Find where the given text appears and provide that cell's center as (x, y) coordinate. 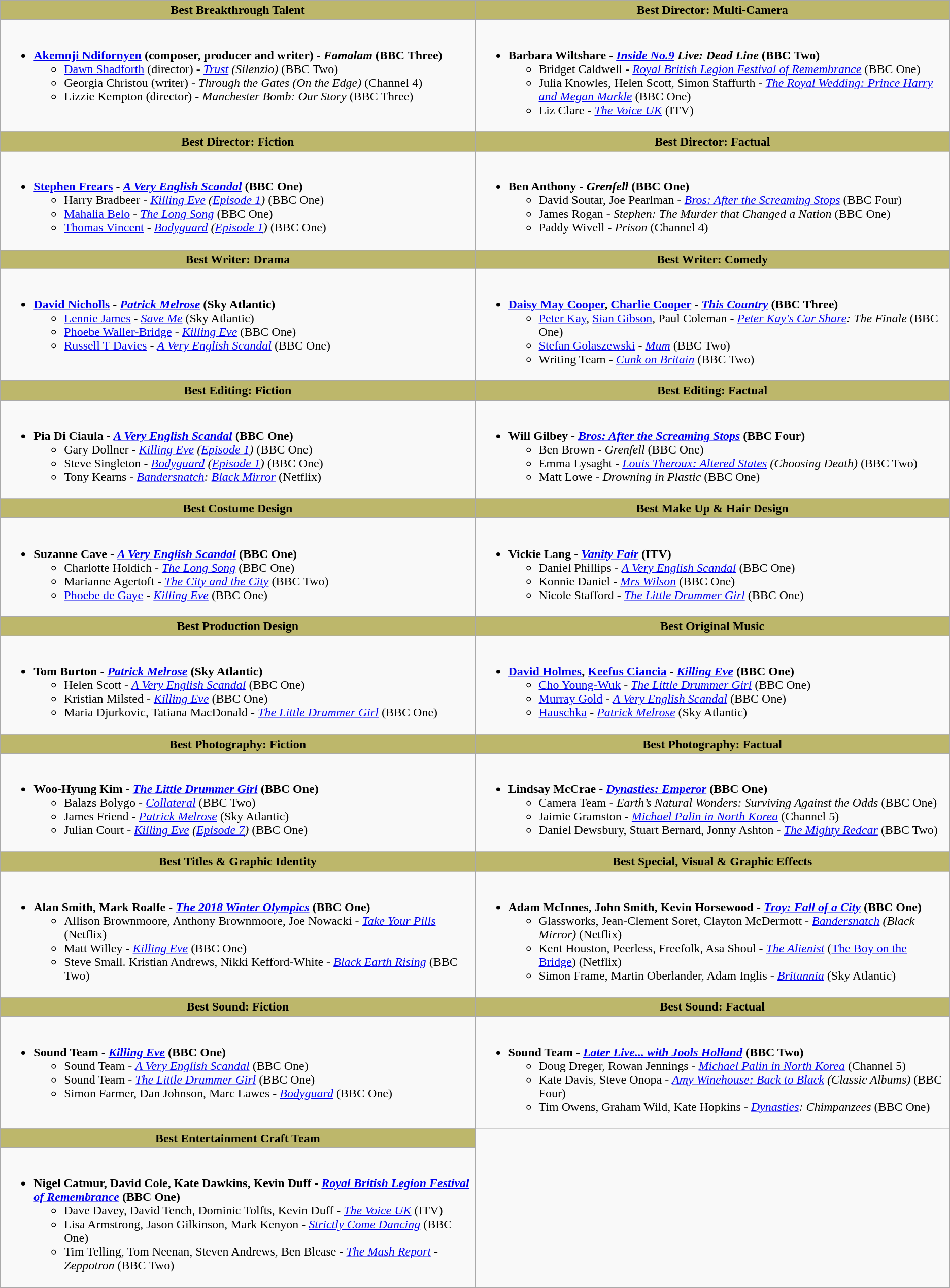
Best Sound: Factual (712, 1007)
Best Sound: Fiction (237, 1007)
Best Breakthrough Talent (237, 10)
Best Director: Fiction (237, 142)
Best Photography: Factual (712, 744)
Best Special, Visual & Graphic Effects (712, 862)
Best Make Up & Hair Design (712, 508)
Best Editing: Factual (712, 391)
Best Costume Design (237, 508)
Best Entertainment Craft Team (237, 1138)
Best Titles & Graphic Identity (237, 862)
Best Photography: Fiction (237, 744)
Best Original Music (712, 626)
Best Director: Multi-Camera (712, 10)
Best Production Design (237, 626)
Best Editing: Fiction (237, 391)
Best Writer: Drama (237, 259)
Best Director: Factual (712, 142)
Best Writer: Comedy (712, 259)
